From the cell containing the given text, extract its center point as (X, Y) coordinate. 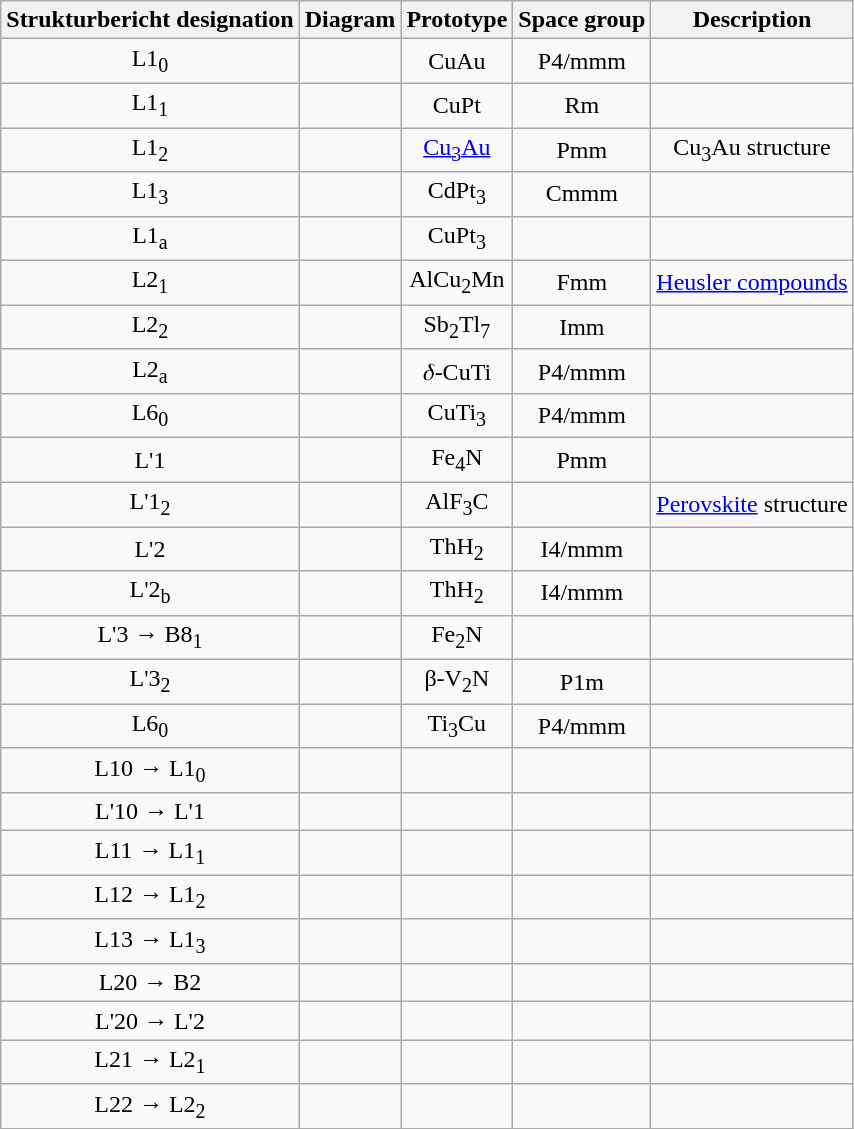
Fe4N (457, 460)
AlCu2Mn (457, 283)
L'10 → L'1 (150, 812)
Ti3Cu (457, 726)
CdPt3 (457, 194)
L'20 → L'2 (150, 1021)
Perovskite structure (752, 504)
L11 (150, 105)
L1a (150, 238)
β-V2N (457, 682)
𝛿-CuTi (457, 371)
L22 (150, 327)
CuPt (457, 105)
Fe2N (457, 637)
L'32 (150, 682)
L'2b (150, 593)
L22 → L22 (150, 1106)
L12 → L12 (150, 897)
Description (752, 20)
Cu3Au structure (752, 150)
CuPt3 (457, 238)
Heusler compounds (752, 283)
L21 → L21 (150, 1062)
L10 (150, 61)
L'12 (150, 504)
L12 (150, 150)
L21 (150, 283)
L'3 → B81 (150, 637)
P1m (582, 682)
L2a (150, 371)
L10 → L10 (150, 770)
AlF3C (457, 504)
CuTi3 (457, 416)
Space group (582, 20)
L11 → L11 (150, 853)
Cu3Au (457, 150)
Diagram (350, 20)
L20 → B2 (150, 983)
Prototype (457, 20)
Cmmm (582, 194)
Sb2Tl7 (457, 327)
L'2 (150, 549)
Imm (582, 327)
Fmm (582, 283)
L13 → L13 (150, 941)
Strukturbericht designation (150, 20)
L13 (150, 194)
CuAu (457, 61)
Rm (582, 105)
L'1 (150, 460)
